For the text-containing cell, return its midpoint in (x, y) coordinate format. 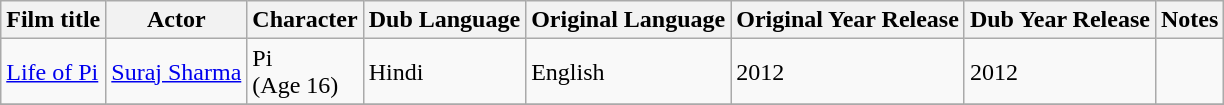
English (628, 72)
Dub Language (444, 20)
Original Year Release (848, 20)
Character (305, 20)
Suraj Sharma (176, 72)
Hindi (444, 72)
Pi (Age 16) (305, 72)
Notes (1189, 20)
Film title (54, 20)
Life of Pi (54, 72)
Original Language (628, 20)
Actor (176, 20)
Dub Year Release (1060, 20)
